From the cell containing the given text, extract its center point as [x, y] coordinate. 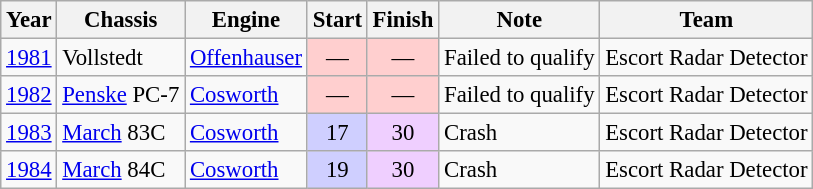
1982 [29, 95]
1984 [29, 170]
Team [706, 20]
Penske PC-7 [121, 95]
Offenhauser [246, 58]
Finish [402, 20]
March 84C [121, 170]
19 [337, 170]
Note [520, 20]
1983 [29, 133]
Start [337, 20]
17 [337, 133]
Vollstedt [121, 58]
1981 [29, 58]
Engine [246, 20]
March 83C [121, 133]
Year [29, 20]
Chassis [121, 20]
